Identify which cell holds the provided text, then report its (X, Y) central coordinate. 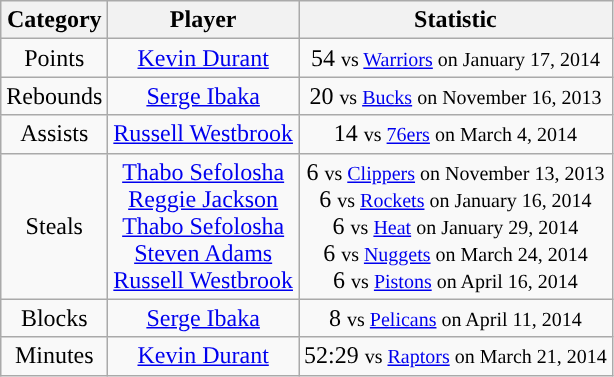
Steals (54, 226)
54 vs Warriors on January 17, 2014 (455, 58)
8 vs Pelicans on April 11, 2014 (455, 318)
Assists (54, 134)
52:29 vs Raptors on March 21, 2014 (455, 356)
14 vs 76ers on March 4, 2014 (455, 134)
Player (204, 20)
Statistic (455, 20)
Russell Westbrook (204, 134)
Points (54, 58)
20 vs Bucks on November 16, 2013 (455, 96)
Thabo SefoloshaReggie JacksonThabo SefoloshaSteven AdamsRussell Westbrook (204, 226)
Blocks (54, 318)
Rebounds (54, 96)
Category (54, 20)
Minutes (54, 356)
